Extract the (X, Y) coordinate from the center of the cell holding the provided text.  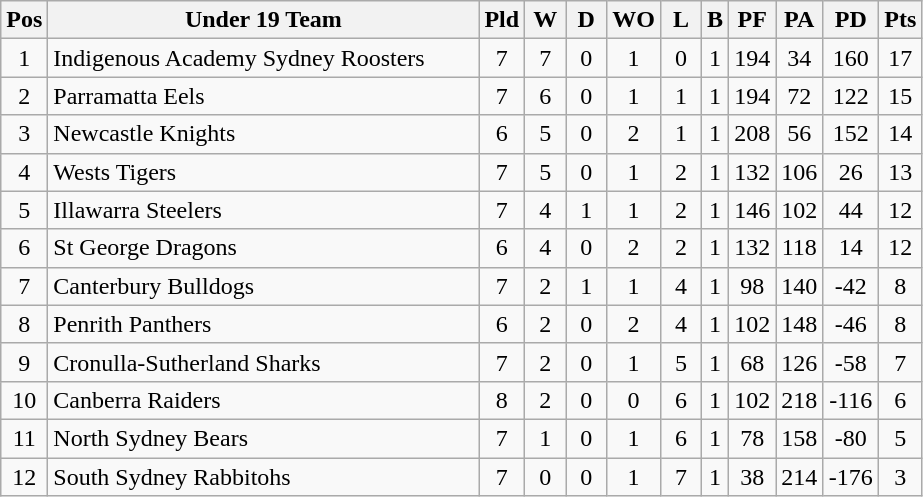
68 (752, 362)
13 (900, 172)
-176 (851, 477)
214 (800, 477)
Newcastle Knights (264, 134)
Illawarra Steelers (264, 210)
17 (900, 58)
122 (851, 96)
56 (800, 134)
158 (800, 438)
208 (752, 134)
PF (752, 20)
-116 (851, 400)
PA (800, 20)
Pts (900, 20)
Pos (24, 20)
WO (634, 20)
Under 19 Team (264, 20)
78 (752, 438)
15 (900, 96)
152 (851, 134)
Cronulla-Sutherland Sharks (264, 362)
72 (800, 96)
98 (752, 286)
26 (851, 172)
140 (800, 286)
-58 (851, 362)
148 (800, 324)
W (546, 20)
126 (800, 362)
34 (800, 58)
Wests Tigers (264, 172)
L (680, 20)
38 (752, 477)
Parramatta Eels (264, 96)
-80 (851, 438)
218 (800, 400)
Canberra Raiders (264, 400)
146 (752, 210)
-42 (851, 286)
PD (851, 20)
South Sydney Rabbitohs (264, 477)
Canterbury Bulldogs (264, 286)
St George Dragons (264, 248)
10 (24, 400)
-46 (851, 324)
D (586, 20)
North Sydney Bears (264, 438)
B (716, 20)
Pld (502, 20)
11 (24, 438)
44 (851, 210)
9 (24, 362)
118 (800, 248)
160 (851, 58)
Indigenous Academy Sydney Roosters (264, 58)
106 (800, 172)
Penrith Panthers (264, 324)
